Capture the cell that displays the provided text and extract its (X, Y) central coordinate. 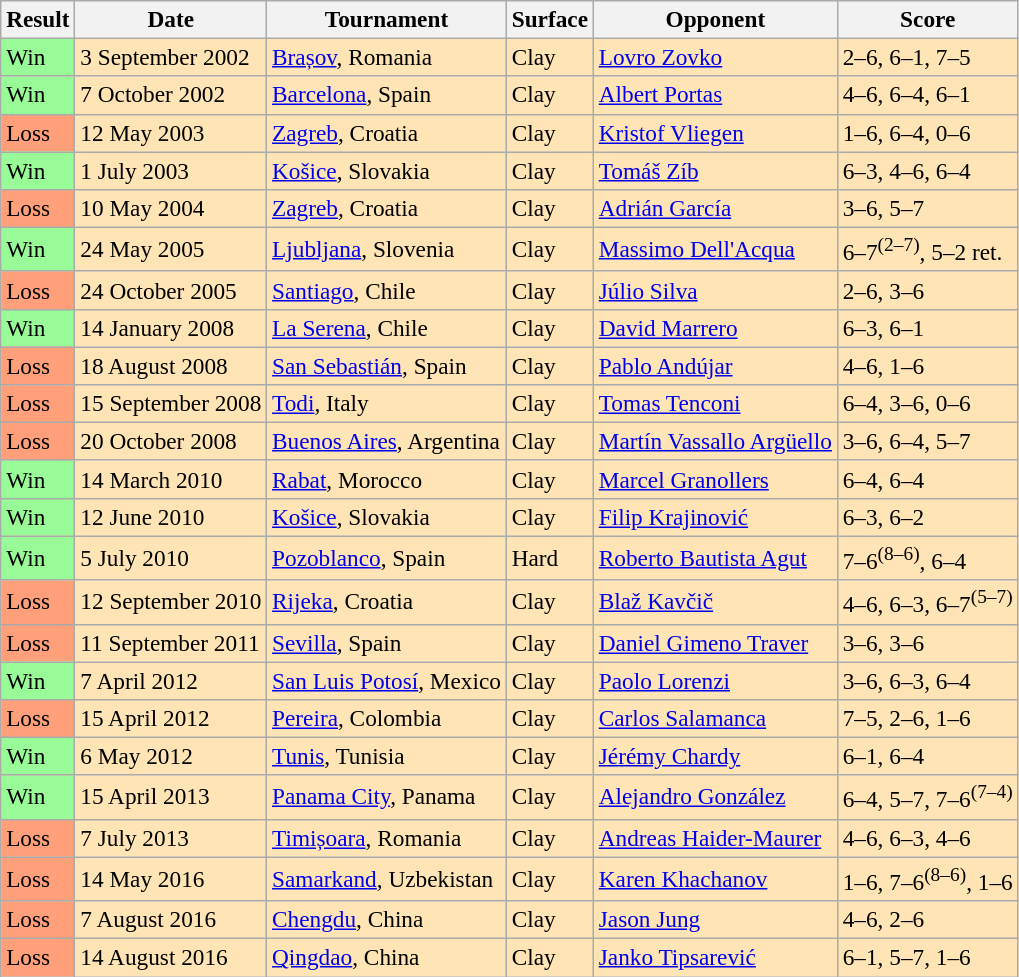
14 August 2016 (171, 957)
3 September 2002 (171, 57)
Rijeka, Croatia (387, 602)
6–4, 3–6, 0–6 (928, 403)
Sevilla, Spain (387, 643)
Tomas Tenconi (715, 403)
Tournament (387, 19)
Opponent (715, 19)
7 October 2002 (171, 95)
Buenos Aires, Argentina (387, 441)
Lovro Zovko (715, 57)
Tunis, Tunisia (387, 756)
Jérémy Chardy (715, 756)
3–6, 5–7 (928, 208)
Jason Jung (715, 920)
Júlio Silva (715, 290)
Roberto Bautista Agut (715, 557)
12 September 2010 (171, 602)
David Marrero (715, 328)
6–3, 6–2 (928, 517)
3–6, 6–4, 5–7 (928, 441)
Martín Vassallo Argüello (715, 441)
Andreas Haider-Maurer (715, 838)
Tomáš Zíb (715, 170)
Santiago, Chile (387, 290)
15 September 2008 (171, 403)
11 September 2011 (171, 643)
4–6, 2–6 (928, 920)
6–4, 5–7, 7–6(7–4) (928, 797)
4–6, 1–6 (928, 366)
Daniel Gimeno Traver (715, 643)
San Luis Potosí, Mexico (387, 680)
5 July 2010 (171, 557)
Albert Portas (715, 95)
14 May 2016 (171, 878)
3–6, 3–6 (928, 643)
Alejandro González (715, 797)
Adrián García (715, 208)
Hard (550, 557)
6–1, 5–7, 1–6 (928, 957)
4–6, 6–3, 6–7(5–7) (928, 602)
Result (38, 19)
Samarkand, Uzbekistan (387, 878)
24 October 2005 (171, 290)
12 May 2003 (171, 133)
20 October 2008 (171, 441)
6–3, 6–1 (928, 328)
Carlos Salamanca (715, 718)
3–6, 6–3, 6–4 (928, 680)
Paolo Lorenzi (715, 680)
6–4, 6–4 (928, 479)
12 June 2010 (171, 517)
18 August 2008 (171, 366)
Brașov, Romania (387, 57)
24 May 2005 (171, 249)
15 April 2012 (171, 718)
Surface (550, 19)
6–7(2–7), 5–2 ret. (928, 249)
6 May 2012 (171, 756)
Kristof Vliegen (715, 133)
Barcelona, Spain (387, 95)
Pereira, Colombia (387, 718)
14 January 2008 (171, 328)
Pozoblanco, Spain (387, 557)
6–1, 6–4 (928, 756)
15 April 2013 (171, 797)
Filip Krajinović (715, 517)
Marcel Granollers (715, 479)
1–6, 6–4, 0–6 (928, 133)
Date (171, 19)
7 July 2013 (171, 838)
10 May 2004 (171, 208)
San Sebastián, Spain (387, 366)
7–6(8–6), 6–4 (928, 557)
Todi, Italy (387, 403)
Karen Khachanov (715, 878)
4–6, 6–3, 4–6 (928, 838)
2–6, 3–6 (928, 290)
Blaž Kavčič (715, 602)
Pablo Andújar (715, 366)
La Serena, Chile (387, 328)
Panama City, Panama (387, 797)
Janko Tipsarević (715, 957)
Ljubljana, Slovenia (387, 249)
7–5, 2–6, 1–6 (928, 718)
1 July 2003 (171, 170)
6–3, 4–6, 6–4 (928, 170)
Chengdu, China (387, 920)
4–6, 6–4, 6–1 (928, 95)
2–6, 6–1, 7–5 (928, 57)
Massimo Dell'Acqua (715, 249)
Rabat, Morocco (387, 479)
Score (928, 19)
Qingdao, China (387, 957)
Timișoara, Romania (387, 838)
7 August 2016 (171, 920)
14 March 2010 (171, 479)
7 April 2012 (171, 680)
1–6, 7–6(8–6), 1–6 (928, 878)
